Determine the [x, y] coordinate at the center of the cell enclosing the given text.  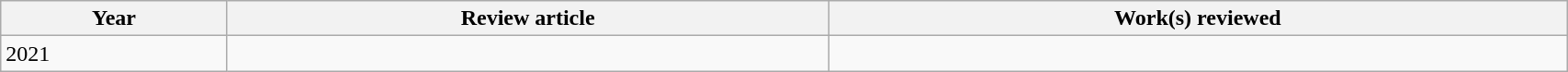
2021 [114, 54]
Review article [527, 18]
Year [114, 18]
Work(s) reviewed [1198, 18]
